From the cell containing the given text, extract its center point as [X, Y] coordinate. 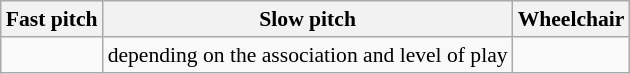
Fast pitch [52, 19]
depending on the association and level of play [308, 55]
Slow pitch [308, 19]
Wheelchair [572, 19]
